Return [x, y] of the center of cell containing provided text 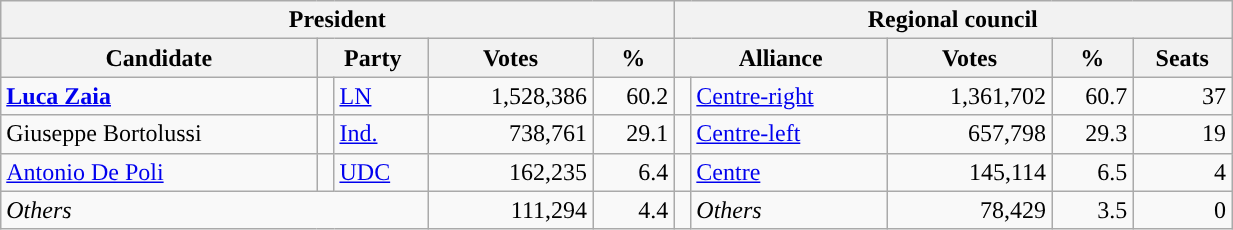
Ind. [382, 134]
29.1 [634, 134]
Centre-left [790, 134]
0 [1182, 210]
6.4 [634, 172]
Seats [1182, 58]
60.2 [634, 96]
Regional council [953, 20]
Centre-right [790, 96]
111,294 [511, 210]
Centre [790, 172]
Candidate [159, 58]
78,429 [970, 210]
Alliance [781, 58]
Party [373, 58]
657,798 [970, 134]
29.3 [1092, 134]
Antonio De Poli [159, 172]
19 [1182, 134]
Giuseppe Bortolussi [159, 134]
4.4 [634, 210]
LN [382, 96]
4 [1182, 172]
3.5 [1092, 210]
60.7 [1092, 96]
37 [1182, 96]
Luca Zaia [159, 96]
1,528,386 [511, 96]
145,114 [970, 172]
UDC [382, 172]
President [338, 20]
6.5 [1092, 172]
738,761 [511, 134]
1,361,702 [970, 96]
162,235 [511, 172]
